Pinpoint the cell where the given text exists, returning its [X, Y] midpoint coordinate. 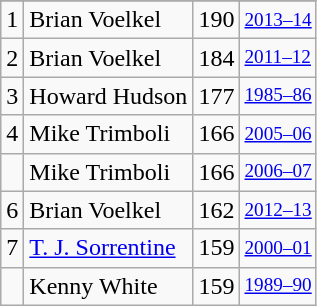
7 [12, 248]
1989–90 [278, 286]
2 [12, 58]
2013–14 [278, 20]
1985–86 [278, 96]
2011–12 [278, 58]
1 [12, 20]
6 [12, 210]
3 [12, 96]
177 [216, 96]
Kenny White [108, 286]
162 [216, 210]
2005–06 [278, 134]
184 [216, 58]
2006–07 [278, 172]
Howard Hudson [108, 96]
2012–13 [278, 210]
2000–01 [278, 248]
190 [216, 20]
4 [12, 134]
T. J. Sorrentine [108, 248]
